Pinpoint the cell where the given text exists, returning its (x, y) midpoint coordinate. 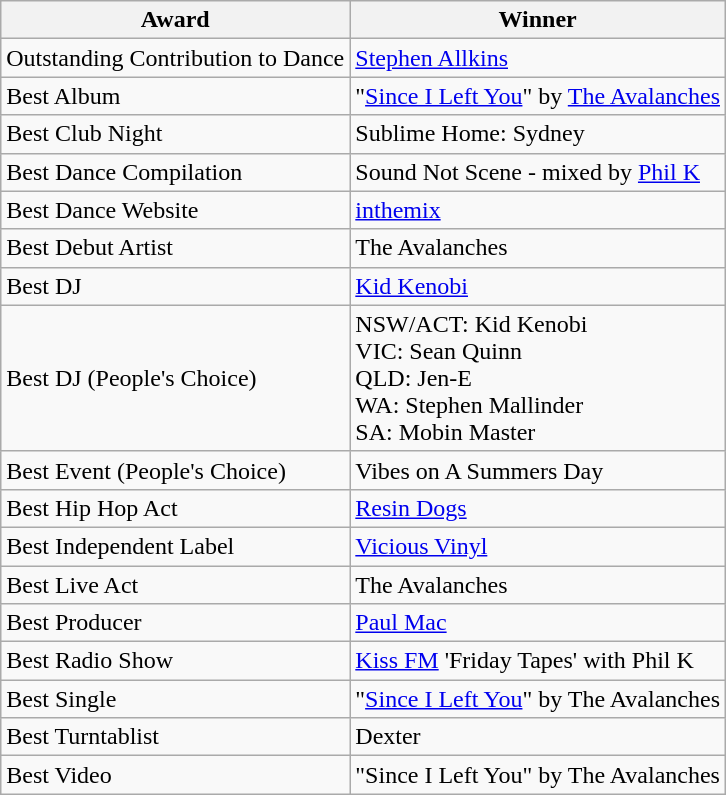
Best Independent Label (176, 546)
Best Hip Hop Act (176, 508)
Best DJ (People's Choice) (176, 378)
Vibes on A Summers Day (538, 470)
Best Debut Artist (176, 248)
Dexter (538, 737)
Best Producer (176, 623)
Vicious Vinyl (538, 546)
Sublime Home: Sydney (538, 134)
Best Club Night (176, 134)
Stephen Allkins (538, 58)
inthemix (538, 210)
NSW/ACT: Kid KenobiVIC: Sean QuinnQLD: Jen-EWA: Stephen MallinderSA: Mobin Master (538, 378)
Kid Kenobi (538, 286)
Best Live Act (176, 585)
Outstanding Contribution to Dance (176, 58)
Best Single (176, 699)
Resin Dogs (538, 508)
Best Album (176, 96)
Paul Mac (538, 623)
Best Turntablist (176, 737)
Sound Not Scene - mixed by Phil K (538, 172)
Kiss FM 'Friday Tapes' with Phil K (538, 661)
Best Dance Website (176, 210)
Best Dance Compilation (176, 172)
Best Video (176, 775)
Best DJ (176, 286)
Best Radio Show (176, 661)
Best Event (People's Choice) (176, 470)
Winner (538, 20)
Award (176, 20)
